Return [x, y] of the center of cell containing provided text 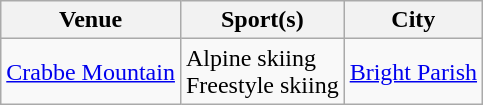
Crabbe Mountain [91, 72]
Venue [91, 20]
Sport(s) [262, 20]
Bright Parish [413, 72]
City [413, 20]
Alpine skiingFreestyle skiing [262, 72]
